Detect which cell encompasses the target text, then output its [X, Y] center coordinate. 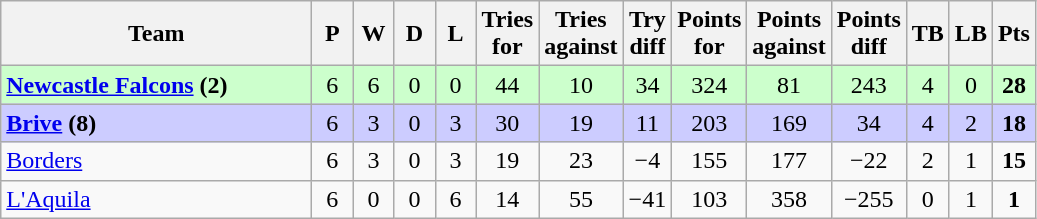
Brive (8) [156, 123]
−22 [868, 161]
18 [1014, 123]
324 [710, 85]
55 [581, 199]
243 [868, 85]
155 [710, 161]
W [374, 34]
30 [508, 123]
−255 [868, 199]
L'Aquila [156, 199]
103 [710, 199]
Points against [789, 34]
−4 [648, 161]
P [332, 34]
177 [789, 161]
44 [508, 85]
358 [789, 199]
Try diff [648, 34]
Newcastle Falcons (2) [156, 85]
−41 [648, 199]
LB [970, 34]
11 [648, 123]
D [414, 34]
Pts [1014, 34]
14 [508, 199]
Tries for [508, 34]
L [456, 34]
TB [928, 34]
Tries against [581, 34]
169 [789, 123]
Points diff [868, 34]
81 [789, 85]
203 [710, 123]
Team [156, 34]
23 [581, 161]
28 [1014, 85]
15 [1014, 161]
Points for [710, 34]
10 [581, 85]
Borders [156, 161]
